Capture the cell that displays the provided text and extract its [X, Y] central coordinate. 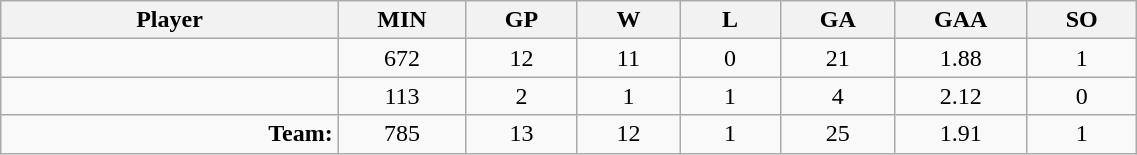
2 [522, 96]
1.88 [961, 58]
SO [1081, 20]
GP [522, 20]
GA [838, 20]
4 [838, 96]
25 [838, 134]
21 [838, 58]
GAA [961, 20]
Team: [170, 134]
13 [522, 134]
672 [402, 58]
MIN [402, 20]
W [628, 20]
1.91 [961, 134]
11 [628, 58]
113 [402, 96]
Player [170, 20]
2.12 [961, 96]
785 [402, 134]
L [730, 20]
